From the cell containing the given text, extract its center point as [X, Y] coordinate. 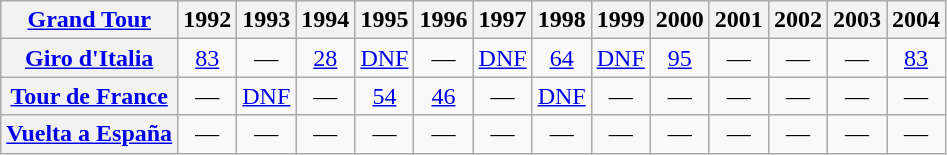
2004 [916, 20]
1994 [326, 20]
2003 [856, 20]
Giro d'Italia [90, 58]
2002 [798, 20]
2001 [738, 20]
28 [326, 58]
64 [562, 58]
Vuelta a España [90, 134]
Tour de France [90, 96]
54 [384, 96]
1998 [562, 20]
1992 [208, 20]
95 [680, 58]
1995 [384, 20]
1996 [444, 20]
Grand Tour [90, 20]
1999 [620, 20]
1993 [266, 20]
2000 [680, 20]
46 [444, 96]
1997 [502, 20]
